Return [X, Y] of the center of cell containing provided text 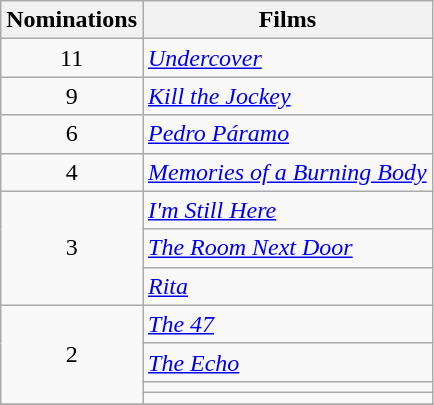
The Echo [287, 362]
9 [72, 96]
6 [72, 134]
Nominations [72, 20]
3 [72, 248]
Films [287, 20]
The Room Next Door [287, 248]
4 [72, 172]
Pedro Páramo [287, 134]
Rita [287, 286]
2 [72, 354]
Memories of a Burning Body [287, 172]
I'm Still Here [287, 210]
The 47 [287, 324]
Undercover [287, 58]
11 [72, 58]
Kill the Jockey [287, 96]
